For the text-containing cell, return its midpoint in [x, y] coordinate format. 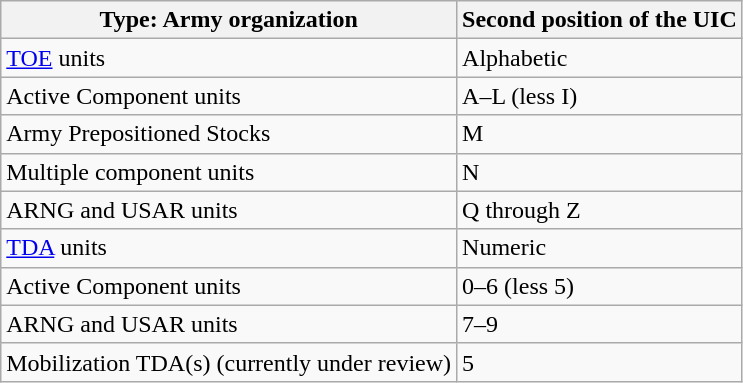
7–9 [600, 324]
TDA units [229, 248]
Q through Z [600, 210]
TOE units [229, 58]
M [600, 134]
Army Prepositioned Stocks [229, 134]
Multiple component units [229, 172]
Numeric [600, 248]
Second position of the UIC [600, 20]
Type: Army organization [229, 20]
N [600, 172]
5 [600, 362]
Mobilization TDA(s) (currently under review) [229, 362]
A–L (less I) [600, 96]
0–6 (less 5) [600, 286]
Alphabetic [600, 58]
